Capture the cell that displays the provided text and extract its [x, y] central coordinate. 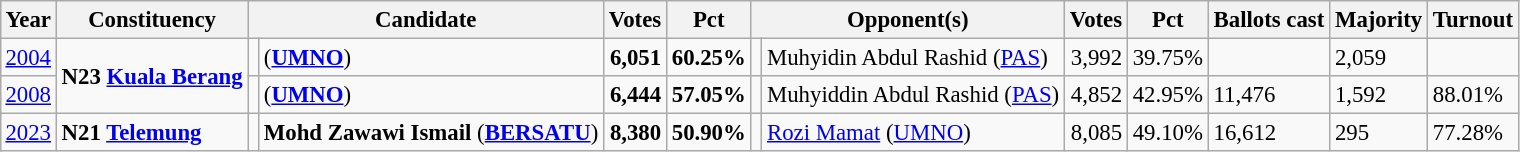
8,085 [1096, 133]
Muhyidin Abdul Rashid (PAS) [914, 57]
50.90% [708, 133]
4,852 [1096, 95]
6,444 [636, 95]
Ballots cast [1268, 20]
2,059 [1379, 57]
Opponent(s) [908, 20]
Year [28, 20]
77.28% [1472, 133]
2004 [28, 57]
Turnout [1472, 20]
39.75% [1168, 57]
49.10% [1168, 133]
N21 Telemung [152, 133]
N23 Kuala Berang [152, 76]
60.25% [708, 57]
8,380 [636, 133]
3,992 [1096, 57]
2023 [28, 133]
Mohd Zawawi Ismail (BERSATU) [430, 133]
6,051 [636, 57]
88.01% [1472, 95]
2008 [28, 95]
11,476 [1268, 95]
57.05% [708, 95]
295 [1379, 133]
Constituency [152, 20]
42.95% [1168, 95]
Rozi Mamat (UMNO) [914, 133]
16,612 [1268, 133]
1,592 [1379, 95]
Majority [1379, 20]
Muhyiddin Abdul Rashid (PAS) [914, 95]
Candidate [426, 20]
